Determine the [X, Y] coordinate at the center of the cell enclosing the given text.  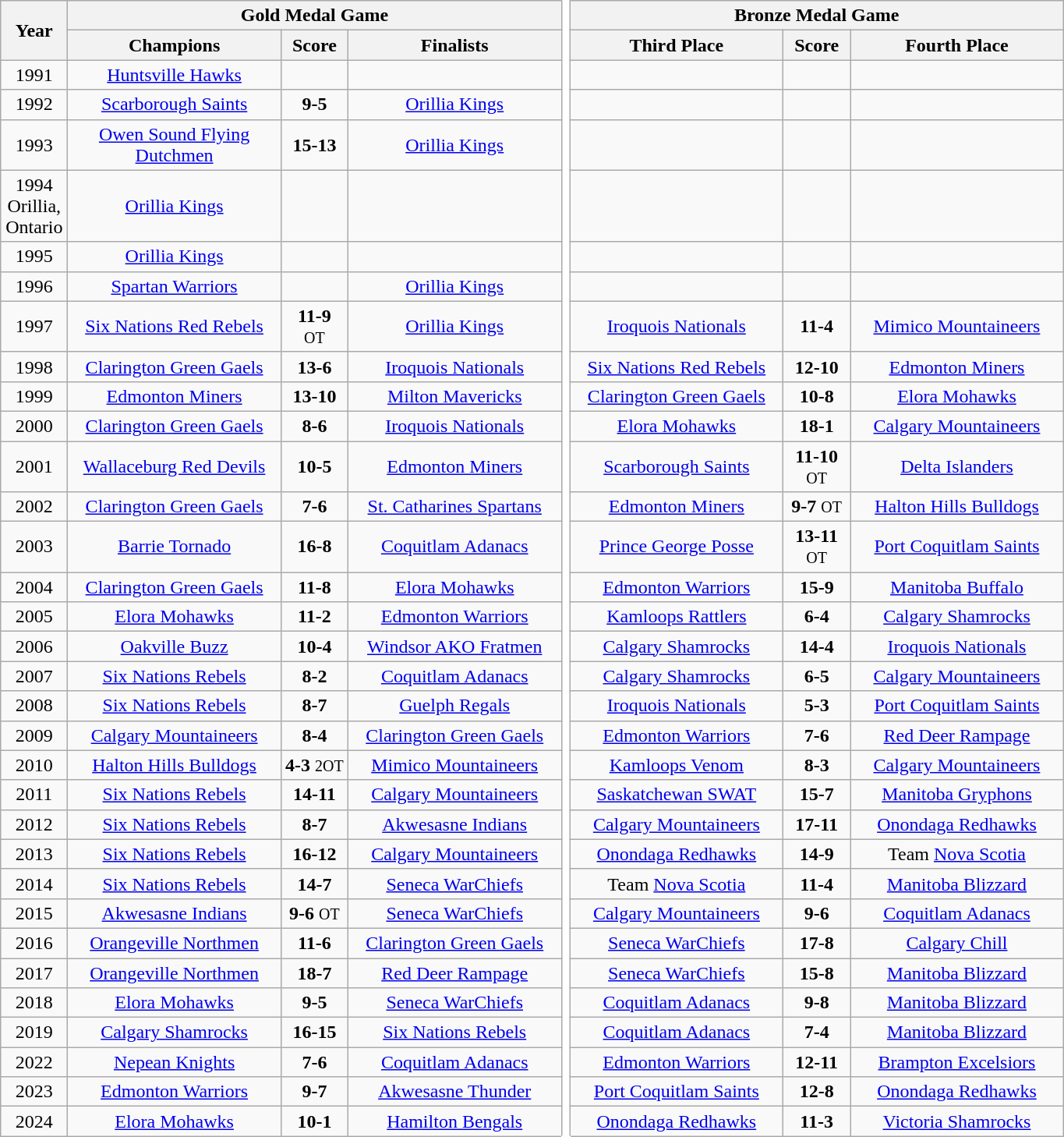
15-7 [817, 795]
1991 [34, 75]
9-6 [817, 913]
2008 [34, 706]
2005 [34, 617]
10-1 [314, 1121]
11-2 [314, 617]
2010 [34, 765]
8-4 [314, 735]
18-1 [817, 426]
Windsor AKO Fratmen [454, 646]
2023 [34, 1092]
Prince George Posse [677, 547]
Manitoba Buffalo [957, 587]
7-4 [817, 1033]
Kamloops Rattlers [677, 617]
2007 [34, 676]
Bronze Medal Game [817, 16]
Milton Mavericks [454, 396]
12-10 [817, 367]
Owen Sound Flying Dutchmen [175, 145]
13-6 [314, 367]
14-7 [314, 884]
9-6 OT [314, 913]
Barrie Tornado [175, 547]
2003 [34, 547]
11-6 [314, 943]
2013 [34, 854]
St. Catharines Spartans [454, 507]
11-8 [314, 587]
8-2 [314, 676]
10-8 [817, 396]
2024 [34, 1121]
2006 [34, 646]
11-9 OT [314, 326]
15-8 [817, 972]
2019 [34, 1033]
2002 [34, 507]
16-8 [314, 547]
9-7 [314, 1092]
13-11 OT [817, 547]
12-11 [817, 1062]
Oakville Buzz [175, 646]
Fourth Place [957, 45]
2016 [34, 943]
6-5 [817, 676]
14-11 [314, 795]
Nepean Knights [175, 1062]
Calgary Chill [957, 943]
17-11 [817, 824]
Finalists [454, 45]
2018 [34, 1003]
16-12 [314, 854]
Spartan Warriors [175, 286]
8-6 [314, 426]
17-8 [817, 943]
4-3 2OT [314, 765]
12-8 [817, 1092]
1994Orillia, Ontario [34, 206]
1998 [34, 367]
Kamloops Venom [677, 765]
Akwesasne Thunder [454, 1092]
11-3 [817, 1121]
2015 [34, 913]
Delta Islanders [957, 466]
Year [34, 30]
1995 [34, 257]
8-3 [817, 765]
13-10 [314, 396]
2004 [34, 587]
2000 [34, 426]
2022 [34, 1062]
2001 [34, 466]
9-8 [817, 1003]
1997 [34, 326]
10-5 [314, 466]
Third Place [677, 45]
1996 [34, 286]
Wallaceburg Red Devils [175, 466]
Champions [175, 45]
Manitoba Gryphons [957, 795]
Gold Medal Game [315, 16]
Guelph Regals [454, 706]
1999 [34, 396]
1993 [34, 145]
9-7 OT [817, 507]
Huntsville Hawks [175, 75]
2009 [34, 735]
2014 [34, 884]
16-15 [314, 1033]
2012 [34, 824]
15-13 [314, 145]
18-7 [314, 972]
14-9 [817, 854]
1992 [34, 104]
2011 [34, 795]
15-9 [817, 587]
5-3 [817, 706]
Saskatchewan SWAT [677, 795]
Hamilton Bengals [454, 1121]
10-4 [314, 646]
14-4 [817, 646]
Brampton Excelsiors [957, 1062]
2017 [34, 972]
6-4 [817, 617]
Victoria Shamrocks [957, 1121]
11-10 OT [817, 466]
